Return [X, Y] of the center of cell containing provided text 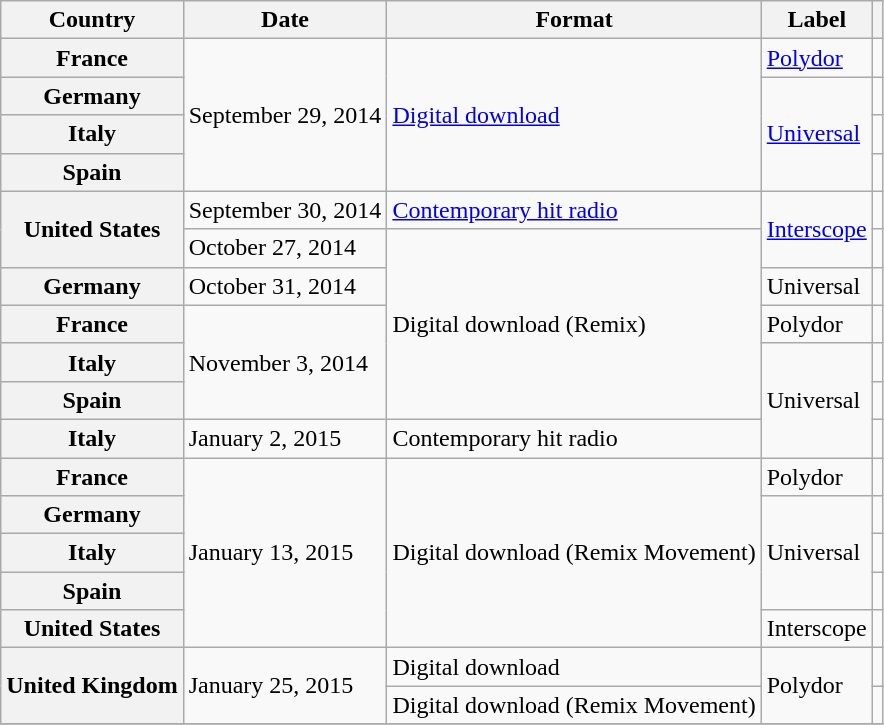
October 27, 2014 [285, 248]
January 25, 2015 [285, 686]
Country [92, 20]
September 29, 2014 [285, 115]
January 2, 2015 [285, 438]
Label [816, 20]
November 3, 2014 [285, 362]
United Kingdom [92, 686]
Format [574, 20]
September 30, 2014 [285, 210]
January 13, 2015 [285, 553]
Date [285, 20]
Digital download (Remix) [574, 324]
October 31, 2014 [285, 286]
